Find where the given text appears and provide that cell's center as (X, Y) coordinate. 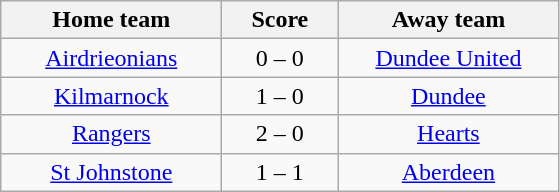
Aberdeen (448, 172)
Hearts (448, 134)
1 – 1 (280, 172)
Away team (448, 20)
Dundee United (448, 58)
Kilmarnock (112, 96)
0 – 0 (280, 58)
Dundee (448, 96)
Rangers (112, 134)
1 – 0 (280, 96)
2 – 0 (280, 134)
Airdrieonians (112, 58)
St Johnstone (112, 172)
Home team (112, 20)
Score (280, 20)
